Search for the cell housing the specified text and yield its [x, y] center coordinate. 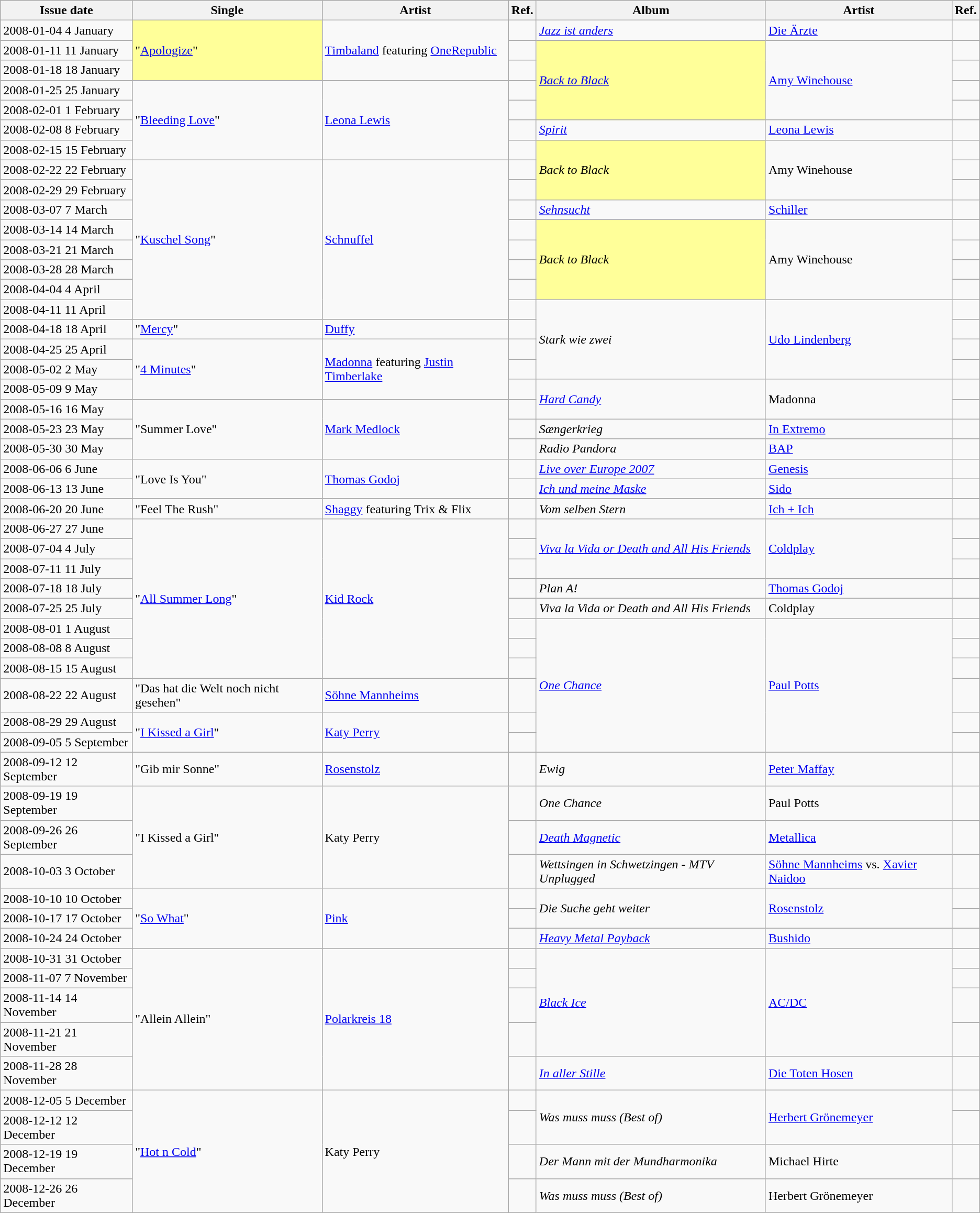
2008-12-19 19 December [66, 1162]
Metallica [859, 837]
2008-08-01 1 August [66, 628]
2008-07-11 11 July [66, 568]
2008-06-06 6 June [66, 469]
"Feel The Rush" [227, 509]
2008-02-08 8 February [66, 130]
2008-04-18 18 April [66, 329]
2008-05-23 23 May [66, 429]
2008-03-14 14 March [66, 229]
Der Mann mit der Mundharmonika [651, 1162]
In Extremo [859, 429]
Michael Hirte [859, 1162]
"Mercy" [227, 329]
Genesis [859, 469]
Hard Candy [651, 399]
Udo Lindenberg [859, 339]
Death Magnetic [651, 837]
Album [651, 10]
Plan A! [651, 589]
Issue date [66, 10]
Pink [415, 918]
2008-05-30 30 May [66, 449]
2008-07-18 18 July [66, 589]
2008-01-04 4 January [66, 30]
"Summer Love" [227, 429]
Ich und meine Maske [651, 489]
2008-09-05 5 September [66, 742]
Sido [859, 489]
Die Toten Hosen [859, 1074]
Sehnsucht [651, 209]
Heavy Metal Payback [651, 938]
2008-05-09 9 May [66, 389]
2008-04-04 4 April [66, 290]
2008-03-07 7 March [66, 209]
Kid Rock [415, 598]
2008-07-04 4 July [66, 548]
Polarkreis 18 [415, 1019]
2008-08-29 29 August [66, 722]
"Allein Allein" [227, 1019]
2008-04-11 11 April [66, 310]
Single [227, 10]
2008-05-16 16 May [66, 409]
Jazz ist anders [651, 30]
"Hot n Cold" [227, 1151]
Die Ärzte [859, 30]
Duffy [415, 329]
2008-09-26 26 September [66, 837]
"So What" [227, 918]
2008-10-03 3 October [66, 872]
"Bleeding Love" [227, 120]
Stark wie zwei [651, 339]
Schnuffel [415, 239]
Live over Europe 2007 [651, 469]
2008-09-19 19 September [66, 803]
Timbaland featuring OneRepublic [415, 50]
"4 Minutes" [227, 369]
2008-03-28 28 March [66, 270]
2008-06-27 27 June [66, 528]
Black Ice [651, 1002]
In aller Stille [651, 1074]
2008-11-14 14 November [66, 1006]
Peter Maffay [859, 769]
2008-01-25 25 January [66, 90]
Ewig [651, 769]
Shaggy featuring Trix & Flix [415, 509]
2008-10-31 31 October [66, 958]
2008-02-22 22 February [66, 170]
Madonna featuring Justin Timberlake [415, 369]
"Apologize" [227, 50]
2008-05-02 2 May [66, 369]
2008-01-11 11 January [66, 50]
2008-08-22 22 August [66, 696]
Radio Pandora [651, 449]
"Love Is You" [227, 479]
Vom selben Stern [651, 509]
2008-12-12 12 December [66, 1127]
2008-10-24 24 October [66, 938]
2008-07-25 25 July [66, 609]
Madonna [859, 399]
Spirit [651, 130]
"Das hat die Welt noch nicht gesehen" [227, 696]
2008-12-26 26 December [66, 1195]
Söhne Mannheims vs. Xavier Naidoo [859, 872]
2008-12-05 5 December [66, 1100]
Schiller [859, 209]
Die Suche geht weiter [651, 908]
"Kuschel Song" [227, 239]
Sængerkrieg [651, 429]
2008-08-08 8 August [66, 648]
2008-02-29 29 February [66, 190]
BAP [859, 449]
2008-02-15 15 February [66, 150]
Söhne Mannheims [415, 696]
Mark Medlock [415, 429]
2008-10-17 17 October [66, 918]
2008-04-25 25 April [66, 349]
"Gib mir Sonne" [227, 769]
2008-01-18 18 January [66, 70]
Bushido [859, 938]
2008-11-07 7 November [66, 978]
Ich + Ich [859, 509]
2008-09-12 12 September [66, 769]
2008-10-10 10 October [66, 898]
Wettsingen in Schwetzingen - MTV Unplugged [651, 872]
2008-03-21 21 March [66, 250]
AC/DC [859, 1002]
2008-06-20 20 June [66, 509]
2008-02-01 1 February [66, 110]
2008-06-13 13 June [66, 489]
2008-11-28 28 November [66, 1074]
"All Summer Long" [227, 598]
2008-11-21 21 November [66, 1039]
2008-08-15 15 August [66, 668]
